Provide the (X, Y) coordinate of the cell's center where the given text is located.  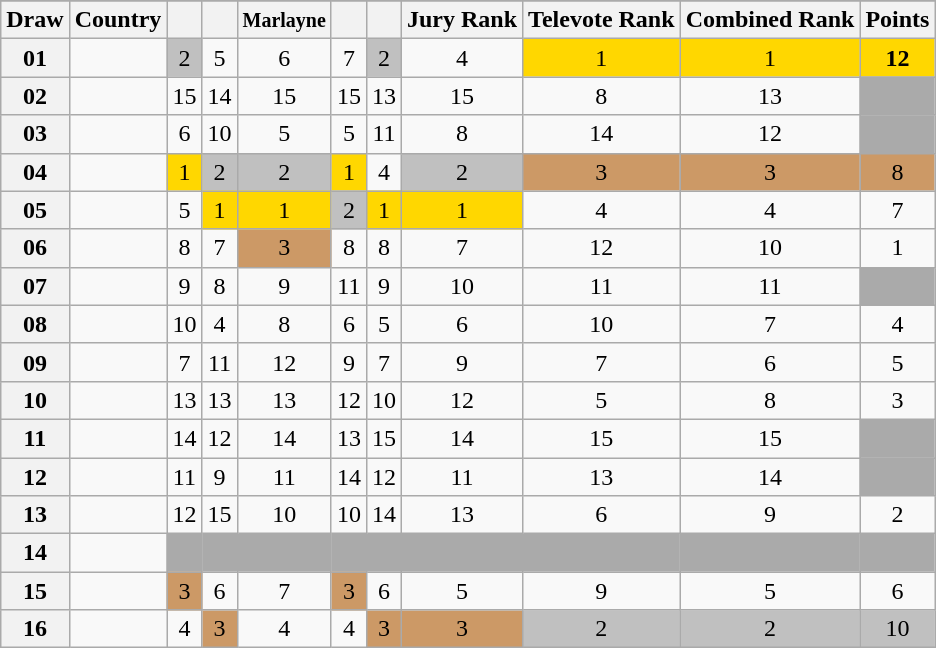
06 (35, 248)
Draw (35, 20)
03 (35, 134)
Combined Rank (770, 20)
09 (35, 362)
08 (35, 324)
Marlayne (284, 20)
07 (35, 286)
05 (35, 210)
02 (35, 96)
04 (35, 172)
Points (898, 20)
Jury Rank (462, 20)
16 (35, 629)
Country (118, 20)
Televote Rank (602, 20)
01 (35, 58)
